Scan for the cell matching the given text and deliver its [X, Y] coordinate at center. 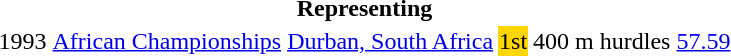
Durban, South Africa [390, 41]
400 m hurdles [602, 41]
1st [514, 41]
African Championships [167, 41]
